Search for the cell housing the specified text and yield its [X, Y] center coordinate. 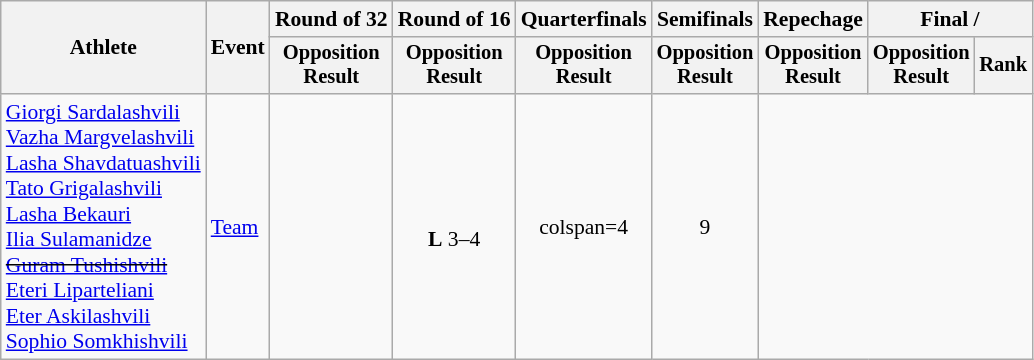
Semifinals [706, 19]
Rank [1003, 66]
L 3–4 [454, 226]
Athlete [104, 48]
Event [238, 48]
Round of 32 [332, 19]
colspan=4 [584, 226]
Final / [950, 19]
Team [238, 226]
Repechage [813, 19]
Quarterfinals [584, 19]
9 [706, 226]
Round of 16 [454, 19]
